Find where the given text appears and provide that cell's center as [X, Y] coordinate. 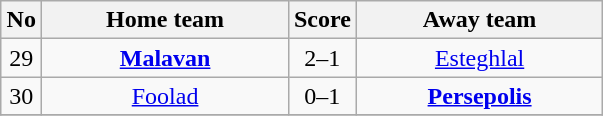
30 [22, 96]
Foolad [166, 96]
Score [322, 20]
Malavan [166, 58]
Away team [480, 20]
No [22, 20]
Esteghlal [480, 58]
Home team [166, 20]
0–1 [322, 96]
2–1 [322, 58]
29 [22, 58]
Persepolis [480, 96]
